Return (x, y) of the center of cell containing provided text 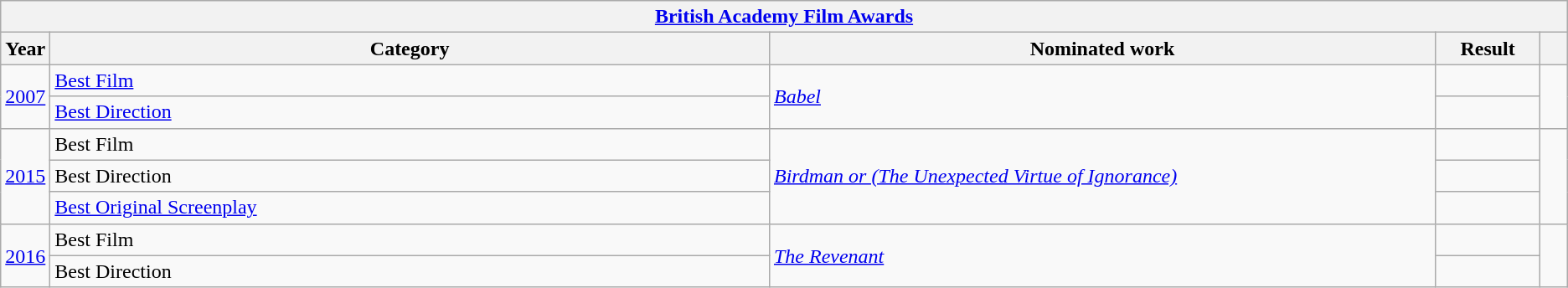
2016 (25, 255)
Best Original Screenplay (410, 208)
2015 (25, 176)
Babel (1102, 96)
Birdman or (The Unexpected Virtue of Ignorance) (1102, 176)
The Revenant (1102, 255)
Result (1488, 49)
Year (25, 49)
2007 (25, 96)
Nominated work (1102, 49)
British Academy Film Awards (784, 17)
Category (410, 49)
